Extract the [X, Y] coordinate from the center of the cell holding the provided text.  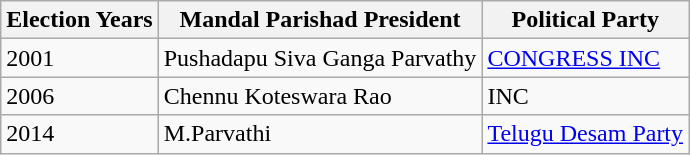
2006 [80, 96]
CONGRESS INC [586, 58]
Political Party [586, 20]
INC [586, 96]
M.Parvathi [320, 134]
Election Years [80, 20]
Mandal Parishad President [320, 20]
2014 [80, 134]
Telugu Desam Party [586, 134]
Chennu Koteswara Rao [320, 96]
Pushadapu Siva Ganga Parvathy [320, 58]
2001 [80, 58]
